Locate the cell with the specified text and output its [X, Y] center coordinate. 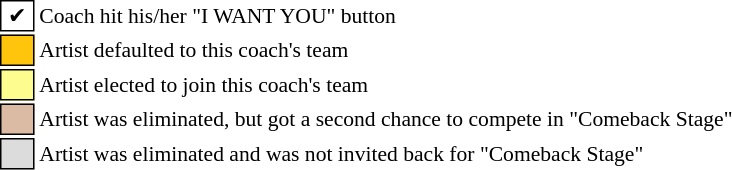
✔ [18, 16]
